Extract the [X, Y] coordinate from the center of the cell holding the provided text.  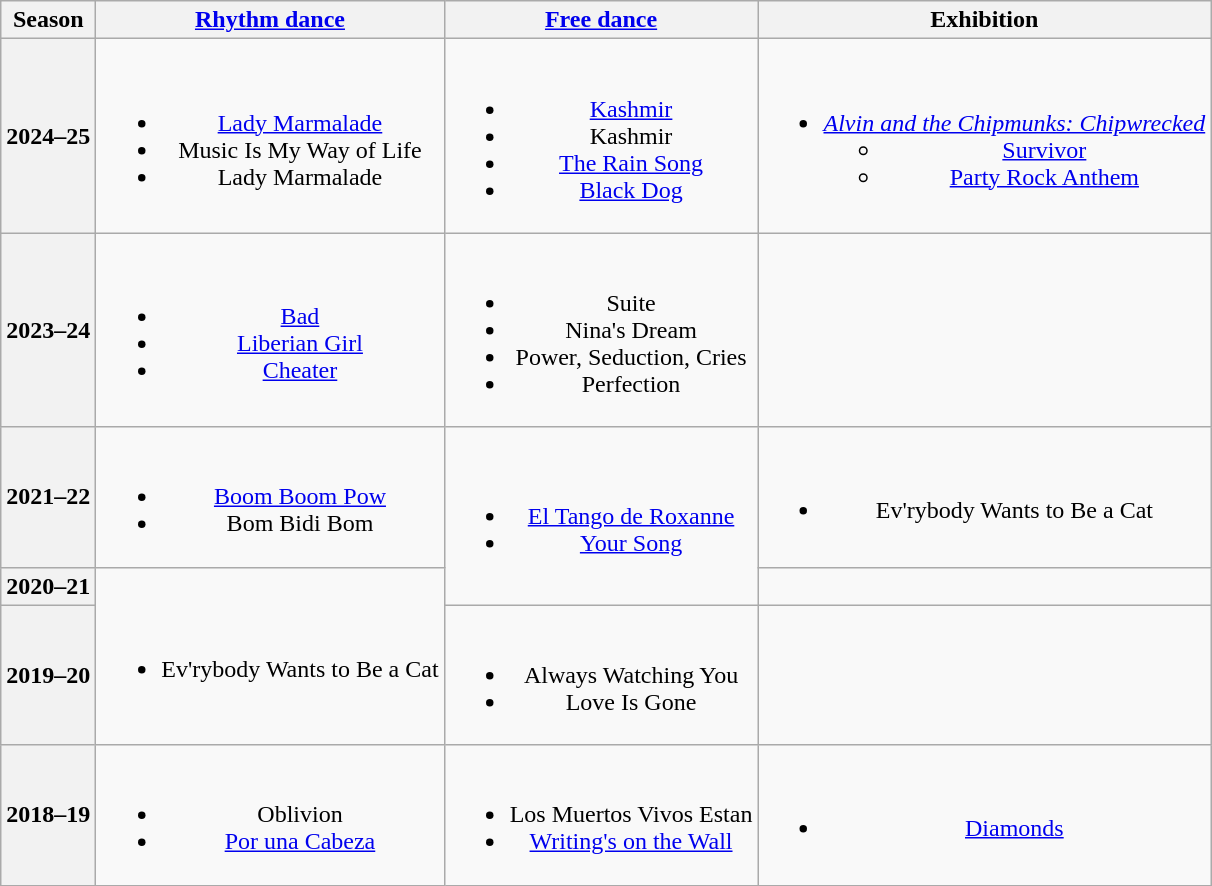
Free dance [601, 20]
Diamonds [984, 815]
Kashmir Kashmir The Rain Song Black Dog [601, 136]
Boom Boom Pow Bom Bidi Bom [270, 497]
BadLiberian GirlCheater [270, 330]
Exhibition [984, 20]
Los Muertos Vivos Estan Writing's on the Wall [601, 815]
2021–22 [48, 497]
2019–20 [48, 675]
2023–24 [48, 330]
Season [48, 20]
Lady Marmalade Music Is My Way of Life Lady Marmalade [270, 136]
2018–19 [48, 815]
Always Watching YouLove Is Gone [601, 675]
Rhythm dance [270, 20]
El Tango de Roxanne Your Song [601, 516]
2024–25 [48, 136]
Alvin and the Chipmunks: ChipwreckedSurvivor Party Rock Anthem [984, 136]
Oblivion Por una Cabeza [270, 815]
2020–21 [48, 586]
Suite Nina's DreamPower, Seduction, CriesPerfection [601, 330]
